Find where the given text appears and provide that cell's center as (x, y) coordinate. 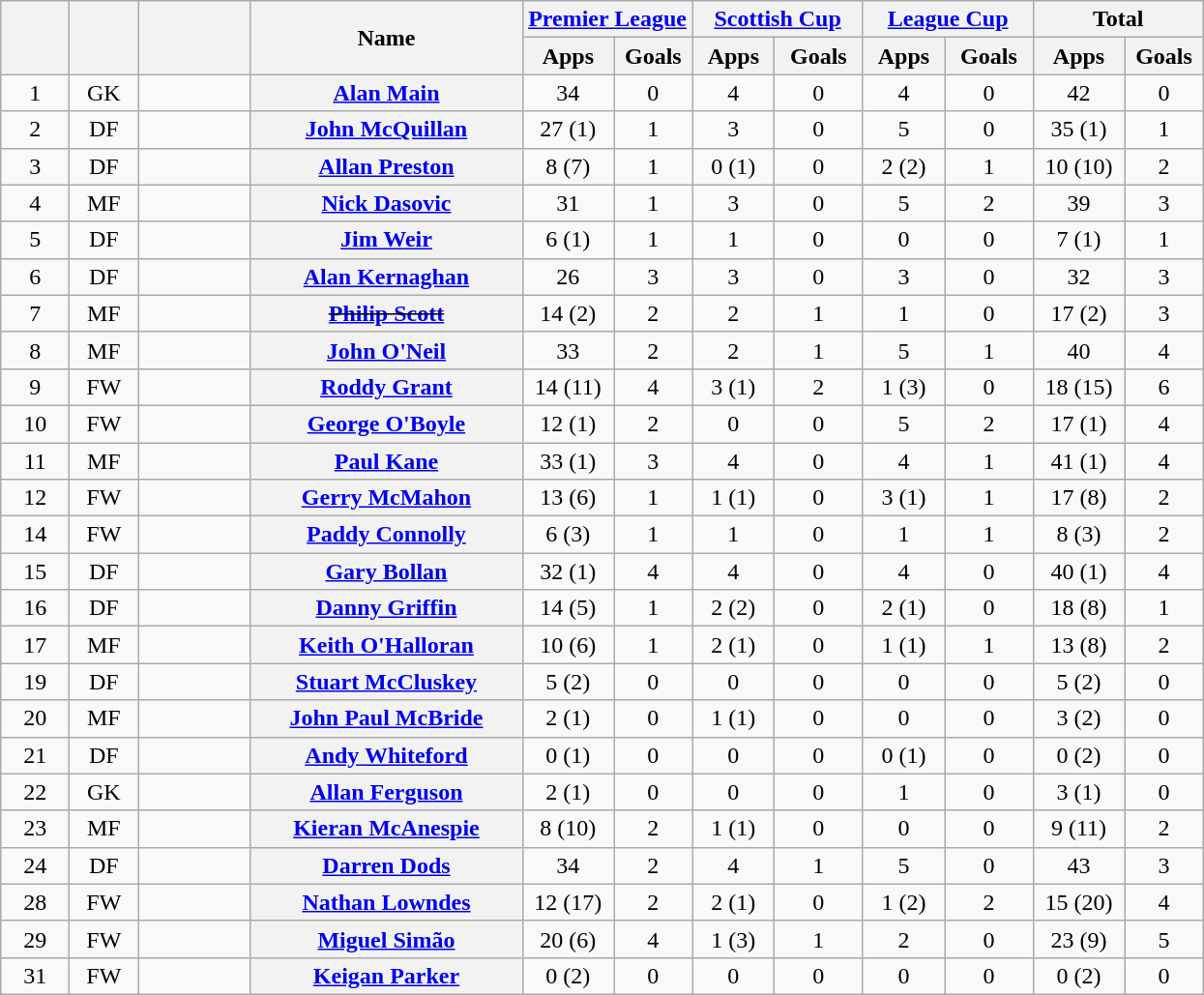
12 (17) (569, 902)
Stuart McCluskey (387, 682)
Allan Ferguson (387, 792)
3 (2) (1079, 718)
22 (35, 792)
6 (1) (569, 240)
Scottish Cup (778, 19)
9 (35, 387)
11 (35, 461)
40 (1) (1079, 571)
18 (8) (1079, 608)
10 (10) (1079, 166)
43 (1079, 865)
Kieran McAnespie (387, 829)
1 (2) (903, 902)
33 (569, 350)
28 (35, 902)
10 (35, 424)
Paul Kane (387, 461)
Name (387, 38)
7 (1) (1079, 240)
Gerry McMahon (387, 498)
Total (1118, 19)
42 (1079, 93)
Roddy Grant (387, 387)
26 (569, 277)
8 (3) (1079, 535)
12 (1) (569, 424)
32 (1) (569, 571)
17 (35, 645)
League Cup (948, 19)
32 (1079, 277)
13 (6) (569, 498)
John O'Neil (387, 350)
9 (11) (1079, 829)
20 (35, 718)
Nick Dasovic (387, 203)
Andy Whiteford (387, 755)
27 (1) (569, 130)
23 (35, 829)
33 (1) (569, 461)
18 (15) (1079, 387)
24 (35, 865)
8 (7) (569, 166)
14 (11) (569, 387)
17 (2) (1079, 313)
Premier League (607, 19)
Alan Kernaghan (387, 277)
Keith O'Halloran (387, 645)
Paddy Connolly (387, 535)
Darren Dods (387, 865)
14 (35, 535)
Jim Weir (387, 240)
14 (2) (569, 313)
17 (1) (1079, 424)
29 (35, 939)
19 (35, 682)
7 (35, 313)
Allan Preston (387, 166)
17 (8) (1079, 498)
13 (8) (1079, 645)
Miguel Simão (387, 939)
8 (10) (569, 829)
20 (6) (569, 939)
12 (35, 498)
14 (5) (569, 608)
6 (3) (569, 535)
Alan Main (387, 93)
10 (6) (569, 645)
George O'Boyle (387, 424)
Nathan Lowndes (387, 902)
23 (9) (1079, 939)
John McQuillan (387, 130)
21 (35, 755)
John Paul McBride (387, 718)
Gary Bollan (387, 571)
15 (35, 571)
8 (35, 350)
16 (35, 608)
35 (1) (1079, 130)
15 (20) (1079, 902)
Philip Scott (387, 313)
41 (1) (1079, 461)
Danny Griffin (387, 608)
39 (1079, 203)
40 (1079, 350)
Keigan Parker (387, 976)
